Return (x, y) of the center of cell containing provided text 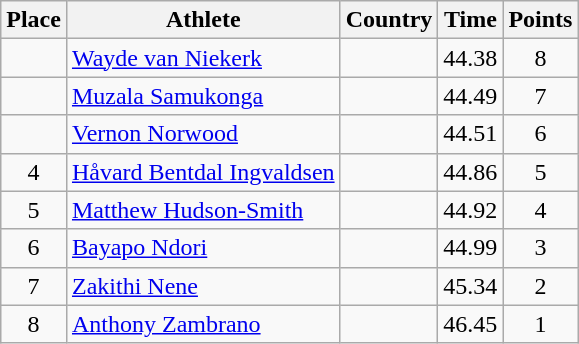
46.45 (470, 324)
Vernon Norwood (203, 134)
2 (540, 286)
Muzala Samukonga (203, 96)
44.51 (470, 134)
3 (540, 248)
44.99 (470, 248)
Points (540, 20)
Zakithi Nene (203, 286)
Håvard Bentdal Ingvaldsen (203, 172)
Country (389, 20)
Matthew Hudson-Smith (203, 210)
Place (34, 20)
45.34 (470, 286)
1 (540, 324)
44.38 (470, 58)
Anthony Zambrano (203, 324)
Athlete (203, 20)
Wayde van Niekerk (203, 58)
Bayapo Ndori (203, 248)
44.92 (470, 210)
44.86 (470, 172)
44.49 (470, 96)
Time (470, 20)
